Return the [X, Y] coordinate for the center point of the cell that contains the specified text.  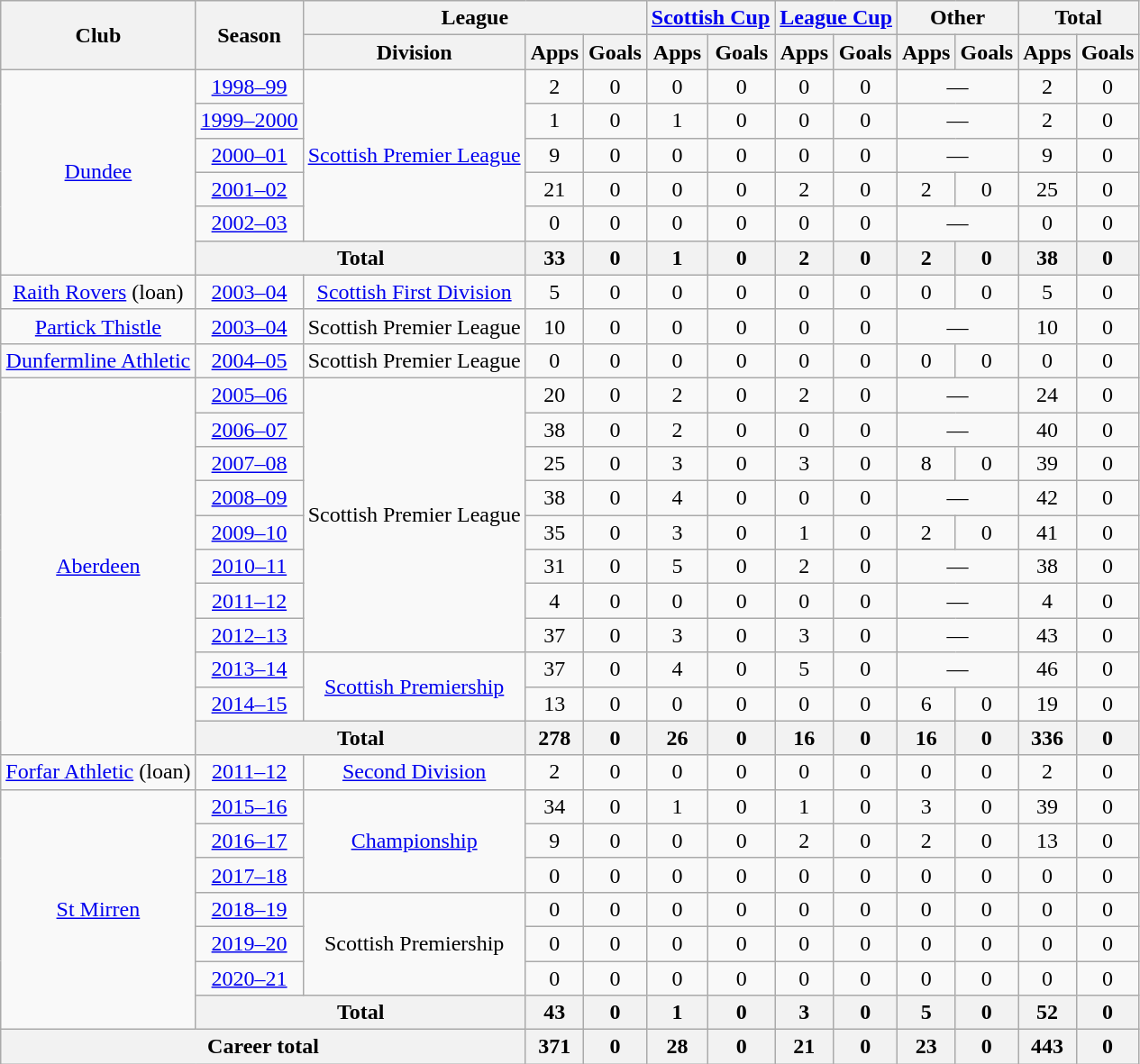
2017–18 [249, 875]
371 [554, 1047]
Raith Rovers (loan) [98, 292]
Second Division [415, 772]
2019–20 [249, 943]
2005–06 [249, 395]
2009–10 [249, 532]
2004–05 [249, 360]
2013–14 [249, 669]
278 [554, 738]
2000–01 [249, 155]
19 [1047, 704]
443 [1047, 1047]
St Mirren [98, 909]
2010–11 [249, 567]
2015–16 [249, 806]
31 [554, 567]
35 [554, 532]
42 [1047, 498]
Dundee [98, 172]
20 [554, 395]
336 [1047, 738]
2006–07 [249, 430]
Career total [263, 1047]
41 [1047, 532]
52 [1047, 1013]
40 [1047, 430]
Other [958, 18]
Partick Thistle [98, 326]
Dunfermline Athletic [98, 360]
2020–21 [249, 978]
Scottish Cup [710, 18]
24 [1047, 395]
Season [249, 35]
League [474, 18]
33 [554, 258]
28 [677, 1047]
6 [926, 704]
Club [98, 35]
2016–17 [249, 841]
1998–99 [249, 86]
2008–09 [249, 498]
Championship [415, 841]
2012–13 [249, 635]
Aberdeen [98, 566]
2001–02 [249, 189]
League Cup [836, 18]
26 [677, 738]
2018–19 [249, 909]
2002–03 [249, 223]
1999–2000 [249, 121]
34 [554, 806]
Forfar Athletic (loan) [98, 772]
2007–08 [249, 464]
Scottish First Division [415, 292]
2014–15 [249, 704]
Division [415, 52]
8 [926, 464]
46 [1047, 669]
23 [926, 1047]
